Scan for the cell matching the given text and deliver its (x, y) coordinate at center. 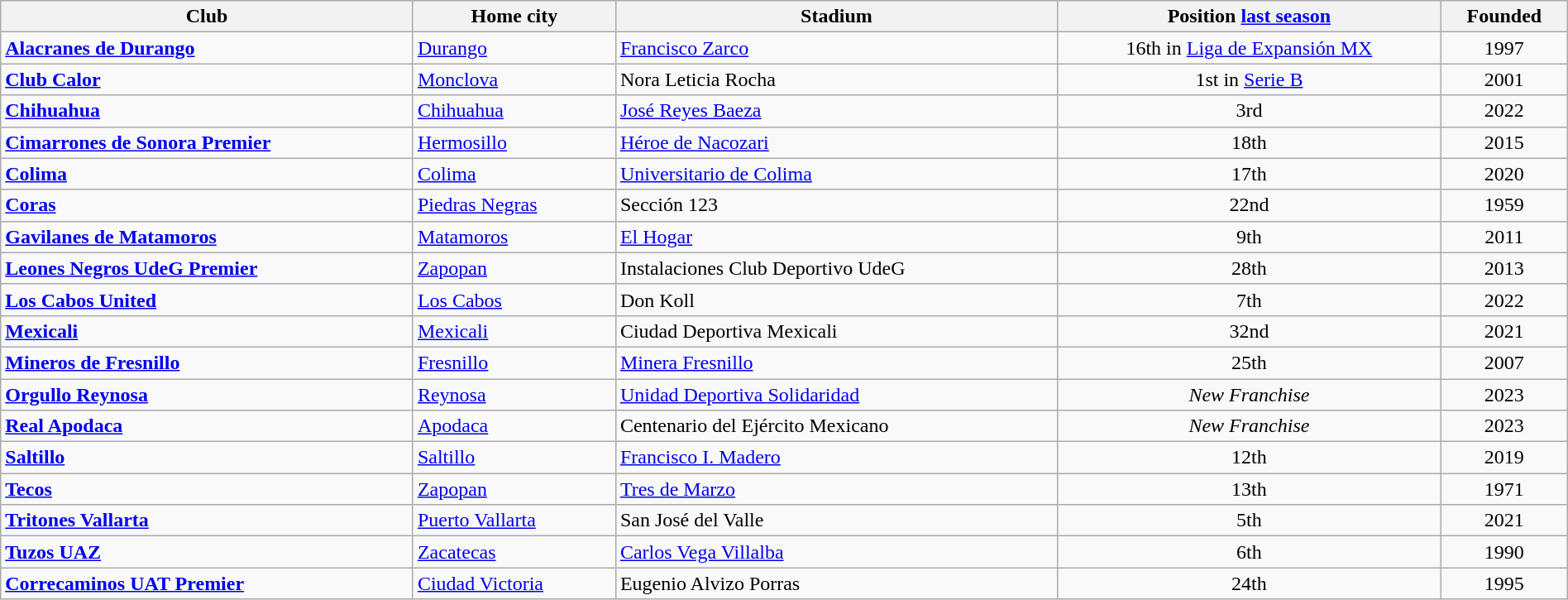
Piedras Negras (514, 205)
Apodaca (514, 426)
Hermosillo (514, 142)
2001 (1503, 79)
Instalaciones Club Deportivo UdeG (836, 268)
2020 (1503, 174)
Unidad Deportiva Solidaridad (836, 395)
1959 (1503, 205)
Club Calor (207, 79)
Los Cabos (514, 300)
22nd (1249, 205)
Cimarrones de Sonora Premier (207, 142)
Real Apodaca (207, 426)
Tuzos UAZ (207, 552)
Ciudad Victoria (514, 583)
2013 (1503, 268)
32nd (1249, 331)
5th (1249, 521)
José Reyes Baeza (836, 111)
Orgullo Reynosa (207, 395)
2019 (1503, 458)
3rd (1249, 111)
Ciudad Deportiva Mexicali (836, 331)
Puerto Vallarta (514, 521)
7th (1249, 300)
Zacatecas (514, 552)
16th in Liga de Expansión MX (1249, 48)
El Hogar (836, 237)
1st in Serie B (1249, 79)
Tritones Vallarta (207, 521)
9th (1249, 237)
Alacranes de Durango (207, 48)
25th (1249, 362)
1995 (1503, 583)
Tres de Marzo (836, 489)
12th (1249, 458)
18th (1249, 142)
28th (1249, 268)
2011 (1503, 237)
Los Cabos United (207, 300)
Francisco I. Madero (836, 458)
Mineros de Fresnillo (207, 362)
6th (1249, 552)
Stadium (836, 17)
Leones Negros UdeG Premier (207, 268)
Carlos Vega Villalba (836, 552)
2007 (1503, 362)
24th (1249, 583)
Don Koll (836, 300)
1971 (1503, 489)
Matamoros (514, 237)
Héroe de Nacozari (836, 142)
Founded (1503, 17)
Monclova (514, 79)
Centenario del Ejército Mexicano (836, 426)
Reynosa (514, 395)
Fresnillo (514, 362)
Eugenio Alvizo Porras (836, 583)
13th (1249, 489)
Position last season (1249, 17)
Sección 123 (836, 205)
17th (1249, 174)
Gavilanes de Matamoros (207, 237)
Nora Leticia Rocha (836, 79)
Francisco Zarco (836, 48)
Coras (207, 205)
Club (207, 17)
Durango (514, 48)
Correcaminos UAT Premier (207, 583)
San José del Valle (836, 521)
Universitario de Colima (836, 174)
Home city (514, 17)
2015 (1503, 142)
1997 (1503, 48)
Tecos (207, 489)
Minera Fresnillo (836, 362)
1990 (1503, 552)
